Search for the cell housing the specified text and yield its (X, Y) center coordinate. 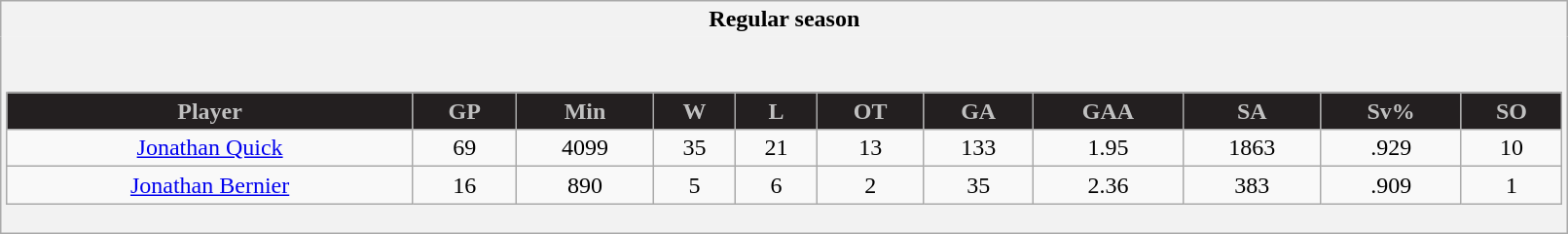
.909 (1392, 185)
Regular season (784, 19)
1.95 (1108, 148)
SA (1252, 111)
L (777, 111)
GAA (1108, 111)
2 (870, 185)
.929 (1392, 148)
W (695, 111)
10 (1511, 148)
Player GP Min W L OT GA GAA SA Sv% SO Jonathan Quick 69 4099 35 21 13 133 1.95 1863 .929 10 Jonathan Bernier 16 890 5 6 2 35 2.36 383 .909 1 (784, 135)
Sv% (1392, 111)
Jonathan Quick (210, 148)
Min (584, 111)
21 (777, 148)
GA (979, 111)
1863 (1252, 148)
GP (464, 111)
OT (870, 111)
1 (1511, 185)
890 (584, 185)
4099 (584, 148)
5 (695, 185)
Player (210, 111)
6 (777, 185)
383 (1252, 185)
Jonathan Bernier (210, 185)
SO (1511, 111)
13 (870, 148)
69 (464, 148)
133 (979, 148)
2.36 (1108, 185)
16 (464, 185)
